Detect which cell encompasses the target text, then output its [x, y] center coordinate. 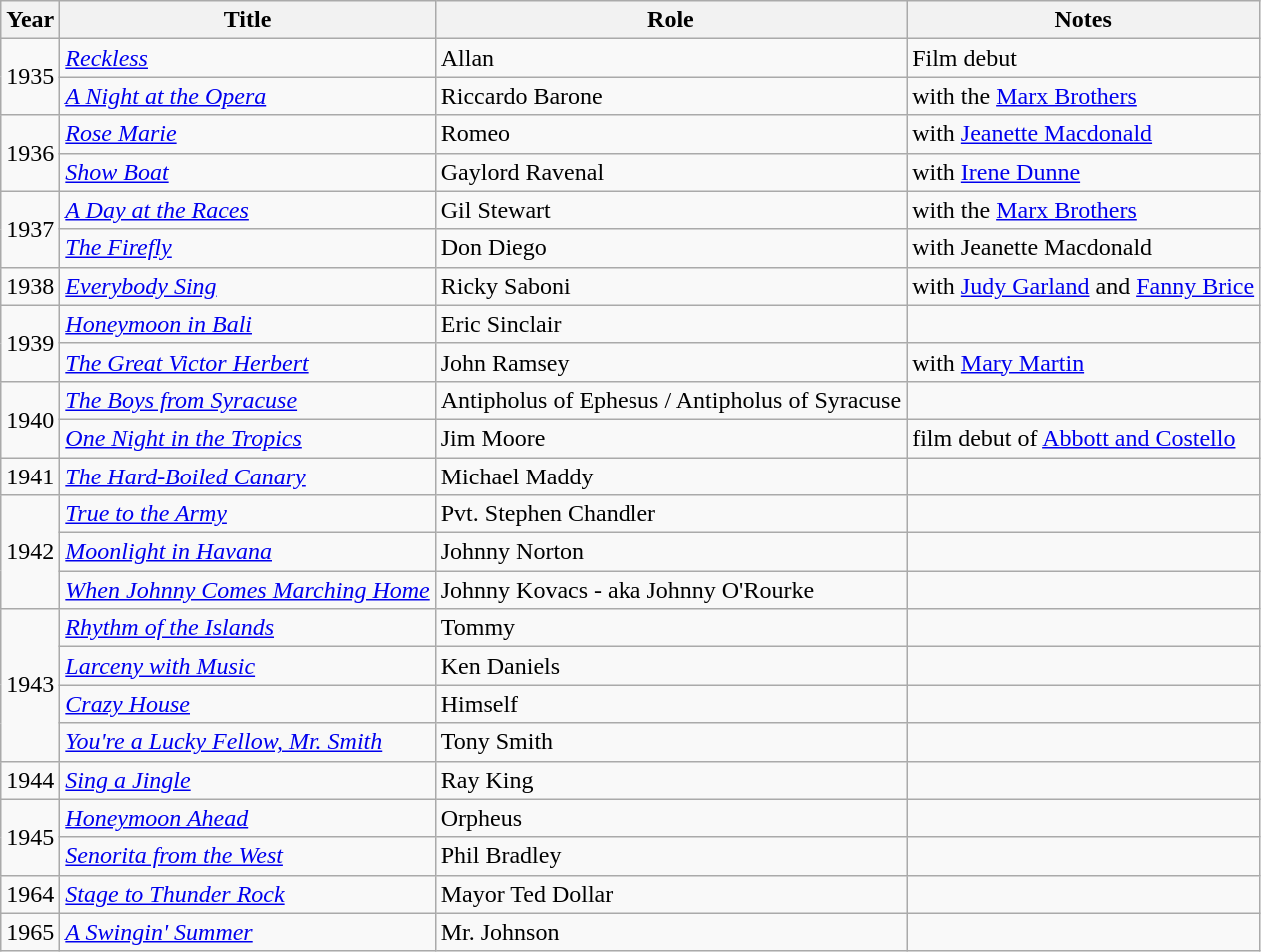
Orpheus [670, 818]
Everybody Sing [248, 286]
Gil Stewart [670, 210]
1965 [30, 932]
Jim Moore [670, 438]
A Swingin' Summer [248, 932]
1939 [30, 343]
Rose Marie [248, 134]
Don Diego [670, 248]
Romeo [670, 134]
Rhythm of the Islands [248, 628]
Mr. Johnson [670, 932]
Reckless [248, 58]
Ricky Saboni [670, 286]
Antipholus of Ephesus / Antipholus of Syracuse [670, 400]
1944 [30, 780]
1938 [30, 286]
Ken Daniels [670, 666]
You're a Lucky Fellow, Mr. Smith [248, 742]
Pvt. Stephen Chandler [670, 514]
1940 [30, 419]
When Johnny Comes Marching Home [248, 590]
The Great Victor Herbert [248, 362]
Honeymoon in Bali [248, 324]
1943 [30, 685]
Phil Bradley [670, 856]
John Ramsey [670, 362]
A Night at the Opera [248, 96]
Gaylord Ravenal [670, 172]
Notes [1083, 20]
Moonlight in Havana [248, 552]
with Mary Martin [1083, 362]
Mayor Ted Dollar [670, 894]
One Night in the Tropics [248, 438]
A Day at the Races [248, 210]
Johnny Norton [670, 552]
Year [30, 20]
with Irene Dunne [1083, 172]
1941 [30, 476]
Title [248, 20]
Ray King [670, 780]
Senorita from the West [248, 856]
Himself [670, 704]
1964 [30, 894]
Johnny Kovacs - aka Johnny O'Rourke [670, 590]
Allan [670, 58]
The Hard-Boiled Canary [248, 476]
Film debut [1083, 58]
1942 [30, 552]
Honeymoon Ahead [248, 818]
Larceny with Music [248, 666]
film debut of Abbott and Costello [1083, 438]
The Firefly [248, 248]
1945 [30, 837]
with Judy Garland and Fanny Brice [1083, 286]
Tony Smith [670, 742]
Stage to Thunder Rock [248, 894]
Crazy House [248, 704]
Eric Sinclair [670, 324]
1935 [30, 77]
Role [670, 20]
Michael Maddy [670, 476]
The Boys from Syracuse [248, 400]
True to the Army [248, 514]
1937 [30, 229]
1936 [30, 153]
Riccardo Barone [670, 96]
Show Boat [248, 172]
Sing a Jingle [248, 780]
Tommy [670, 628]
